Provide the [X, Y] coordinate of the cell's center where the given text is located.  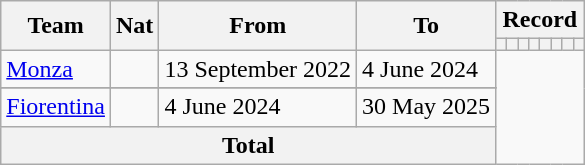
Record [540, 20]
From [258, 26]
Monza [56, 69]
Fiorentina [56, 107]
Nat [134, 26]
Total [248, 145]
To [426, 26]
30 May 2025 [426, 107]
13 September 2022 [258, 69]
Team [56, 26]
